Capture the cell that displays the provided text and extract its (X, Y) central coordinate. 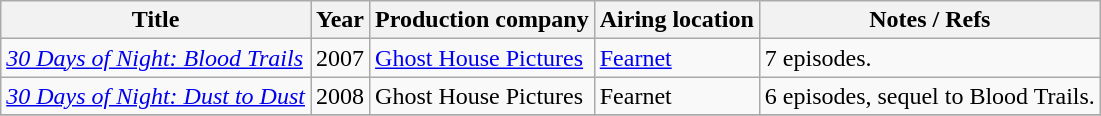
30 Days of Night: Blood Trails (156, 58)
Production company (482, 20)
Title (156, 20)
Notes / Refs (930, 20)
7 episodes. (930, 58)
6 episodes, sequel to Blood Trails. (930, 96)
2007 (340, 58)
Airing location (676, 20)
Year (340, 20)
2008 (340, 96)
30 Days of Night: Dust to Dust (156, 96)
